For the text-containing cell, return its midpoint in [X, Y] coordinate format. 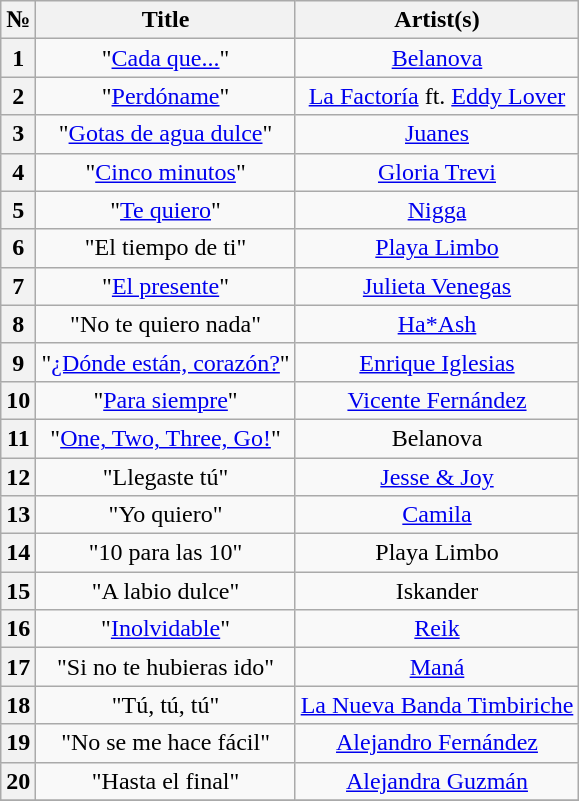
"Si no te hubieras ido" [166, 667]
8 [18, 324]
Enrique Iglesias [437, 362]
Camila [437, 515]
14 [18, 553]
Ha*Ash [437, 324]
"El tiempo de ti" [166, 248]
Maná [437, 667]
17 [18, 667]
3 [18, 134]
"A labio dulce" [166, 591]
12 [18, 477]
19 [18, 743]
5 [18, 210]
Julieta Venegas [437, 286]
4 [18, 172]
9 [18, 362]
"Hasta el final" [166, 781]
"10 para las 10" [166, 553]
"Cinco minutos" [166, 172]
"No se me hace fácil" [166, 743]
La Factoría ft. Eddy Lover [437, 96]
Reik [437, 629]
"¿Dónde están, corazón?" [166, 362]
Iskander [437, 591]
"Perdóname" [166, 96]
№ [18, 20]
"Tú, tú, tú" [166, 705]
La Nueva Banda Timbiriche [437, 705]
16 [18, 629]
18 [18, 705]
"One, Two, Three, Go!" [166, 438]
Artist(s) [437, 20]
15 [18, 591]
"No te quiero nada" [166, 324]
2 [18, 96]
"Gotas de agua dulce" [166, 134]
Nigga [437, 210]
20 [18, 781]
7 [18, 286]
"Para siempre" [166, 400]
"Te quiero" [166, 210]
Juanes [437, 134]
Alejandro Fernández [437, 743]
10 [18, 400]
"Inolvidable" [166, 629]
Jesse & Joy [437, 477]
1 [18, 58]
Title [166, 20]
Vicente Fernández [437, 400]
6 [18, 248]
13 [18, 515]
"Cada que..." [166, 58]
"El presente" [166, 286]
Alejandra Guzmán [437, 781]
"Yo quiero" [166, 515]
"Llegaste tú" [166, 477]
Gloria Trevi [437, 172]
11 [18, 438]
